Search for the cell housing the specified text and yield its [x, y] center coordinate. 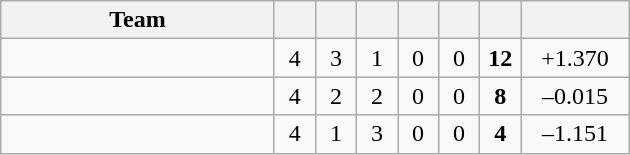
12 [500, 58]
Team [138, 20]
–1.151 [576, 134]
+1.370 [576, 58]
8 [500, 96]
–0.015 [576, 96]
